Locate the cell with the specified text and output its (x, y) center coordinate. 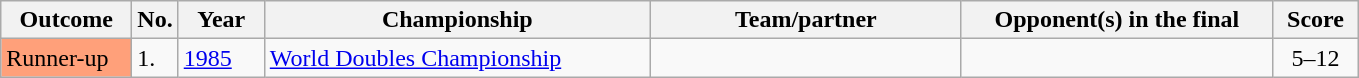
Score (1315, 20)
Team/partner (806, 20)
No. (155, 20)
1985 (221, 58)
Opponent(s) in the final (1116, 20)
Year (221, 20)
Outcome (66, 20)
5–12 (1315, 58)
1. (155, 58)
Championship (457, 20)
World Doubles Championship (457, 58)
Runner-up (66, 58)
